Pinpoint the cell where the given text exists, returning its [X, Y] midpoint coordinate. 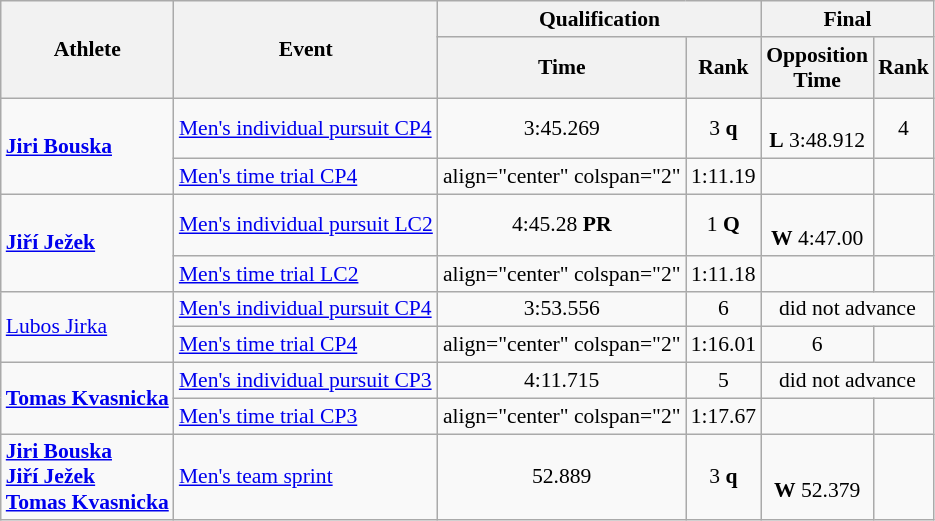
1:16.01 [724, 345]
Men's team sprint [306, 478]
Jiří Ježek [88, 244]
1:17.67 [724, 416]
5 [724, 381]
L 3:48.912 [817, 128]
4:11.715 [562, 381]
Final [848, 19]
Men's time trial LC2 [306, 274]
Men's individual pursuit LC2 [306, 226]
52.889 [562, 478]
W 4:47.00 [817, 226]
4 [904, 128]
1:11.18 [724, 274]
Time [562, 68]
Tomas Kvasnicka [88, 398]
Jiri Bouska [88, 146]
Jiri Bouska Jiří Ježek Tomas Kvasnicka [88, 478]
3:53.556 [562, 309]
Event [306, 50]
1:11.19 [724, 177]
3:45.269 [562, 128]
Lubos Jirka [88, 326]
1 Q [724, 226]
W 52.379 [817, 478]
Men's time trial CP3 [306, 416]
OppositionTime [817, 68]
Athlete [88, 50]
4:45.28 PR [562, 226]
Men's individual pursuit CP3 [306, 381]
Qualification [600, 19]
